Provide the (x, y) coordinate of the cell's center where the given text is located.  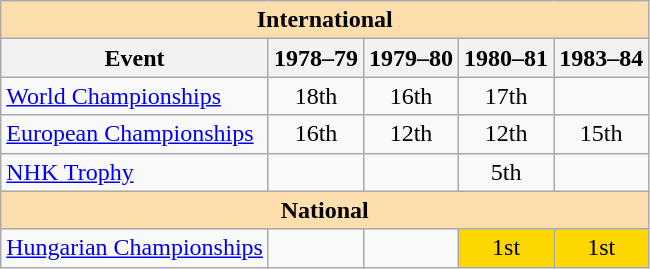
1980–81 (506, 58)
NHK Trophy (135, 172)
15th (602, 134)
National (325, 210)
17th (506, 96)
World Championships (135, 96)
Event (135, 58)
1979–80 (412, 58)
1978–79 (316, 58)
Hungarian Championships (135, 248)
European Championships (135, 134)
International (325, 20)
1983–84 (602, 58)
5th (506, 172)
18th (316, 96)
